Find where the given text appears and provide that cell's center as [X, Y] coordinate. 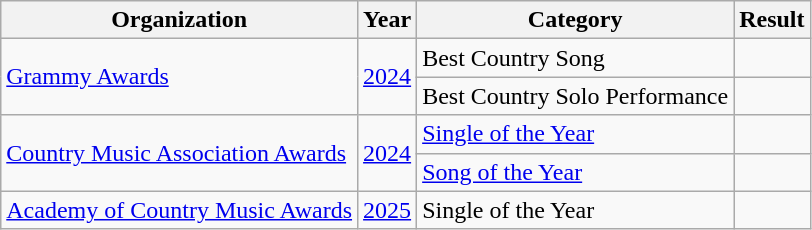
Grammy Awards [180, 77]
Category [576, 20]
Song of the Year [576, 172]
Academy of Country Music Awards [180, 210]
Result [772, 20]
2025 [388, 210]
Organization [180, 20]
Best Country Solo Performance [576, 96]
Best Country Song [576, 58]
Country Music Association Awards [180, 153]
Year [388, 20]
